Capture the cell that displays the provided text and extract its [x, y] central coordinate. 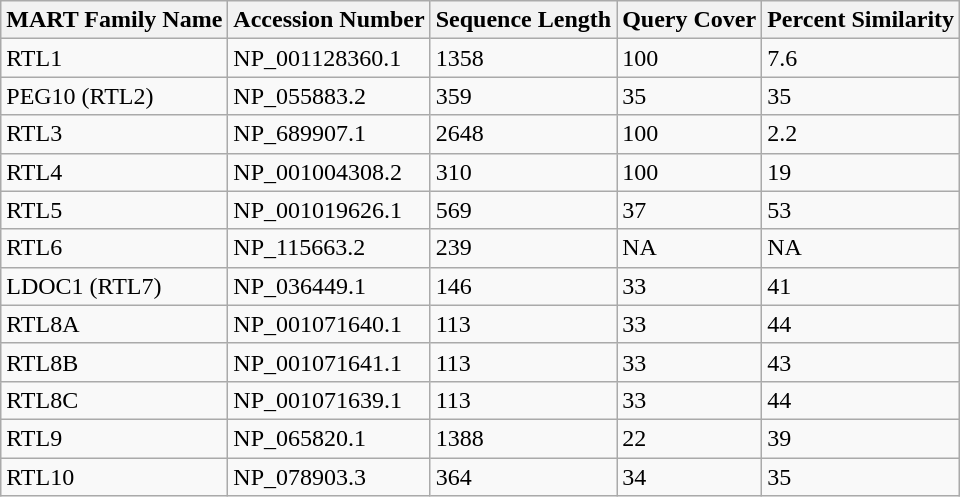
PEG10 (RTL2) [114, 96]
53 [861, 210]
2648 [523, 134]
22 [690, 438]
Percent Similarity [861, 20]
NP_001071639.1 [329, 400]
RTL4 [114, 172]
7.6 [861, 58]
569 [523, 210]
NP_115663.2 [329, 248]
RTL6 [114, 248]
NP_001071640.1 [329, 324]
NP_001071641.1 [329, 362]
359 [523, 96]
RTL10 [114, 477]
NP_055883.2 [329, 96]
34 [690, 477]
RTL5 [114, 210]
RTL3 [114, 134]
19 [861, 172]
NP_001004308.2 [329, 172]
2.2 [861, 134]
43 [861, 362]
NP_001128360.1 [329, 58]
146 [523, 286]
NP_065820.1 [329, 438]
RTL9 [114, 438]
364 [523, 477]
310 [523, 172]
RTL8C [114, 400]
Query Cover [690, 20]
37 [690, 210]
RTL1 [114, 58]
LDOC1 (RTL7) [114, 286]
MART Family Name [114, 20]
Sequence Length [523, 20]
1358 [523, 58]
NP_036449.1 [329, 286]
RTL8A [114, 324]
RTL8B [114, 362]
239 [523, 248]
Accession Number [329, 20]
1388 [523, 438]
NP_078903.3 [329, 477]
39 [861, 438]
NP_001019626.1 [329, 210]
41 [861, 286]
NP_689907.1 [329, 134]
